Extract the [x, y] coordinate from the center of the cell holding the provided text.  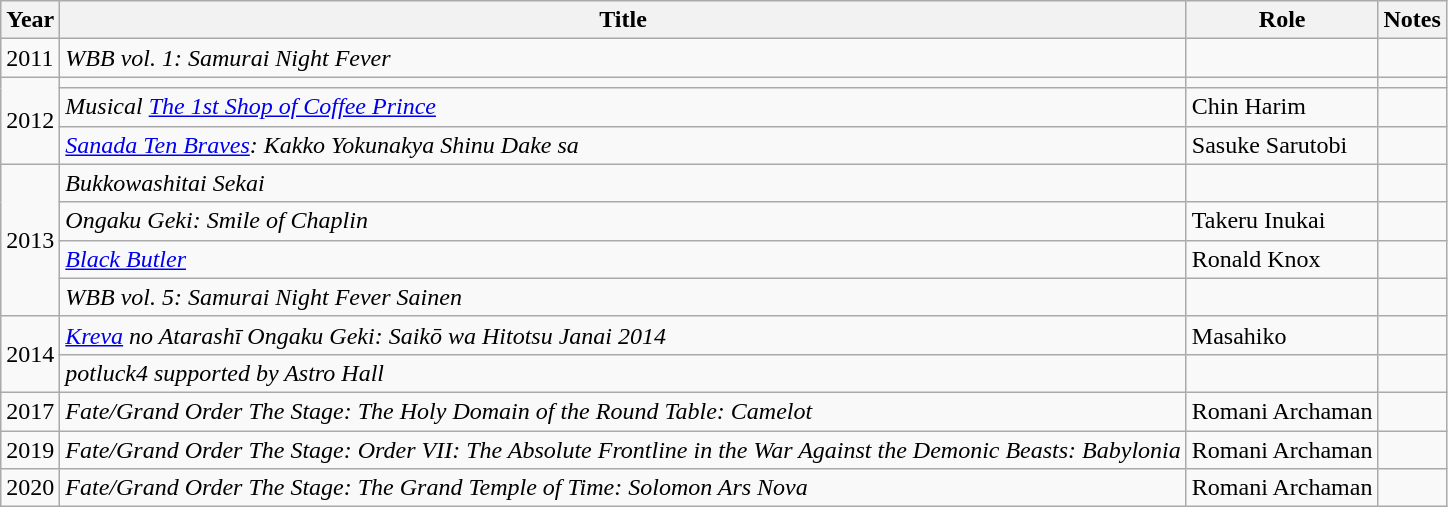
2019 [30, 449]
Black Butler [623, 259]
Fate/Grand Order The Stage: Order VII: The Absolute Frontline in the War Against the Demonic Beasts: Babylonia [623, 449]
2020 [30, 488]
Ronald Knox [1282, 259]
Ongaku Geki: Smile of Chaplin [623, 221]
Sanada Ten Braves: Kakko Yokunakya Shinu Dake sa [623, 145]
Kreva no Atarashī Ongaku Geki: Saikō wa Hitotsu Janai 2014 [623, 335]
Notes [1412, 20]
Chin Harim [1282, 107]
2012 [30, 120]
Musical The 1st Shop of Coffee Prince [623, 107]
Title [623, 20]
Bukkowashitai Sekai [623, 183]
WBB vol. 1: Samurai Night Fever [623, 58]
Sasuke Sarutobi [1282, 145]
Takeru Inukai [1282, 221]
2014 [30, 354]
Fate/Grand Order The Stage: The Holy Domain of the Round Table: Camelot [623, 411]
Year [30, 20]
Role [1282, 20]
Masahiko [1282, 335]
2013 [30, 240]
2017 [30, 411]
potluck4 supported by Astro Hall [623, 373]
WBB vol. 5: Samurai Night Fever Sainen [623, 297]
Fate/Grand Order The Stage: The Grand Temple of Time: Solomon Ars Nova [623, 488]
2011 [30, 58]
